From the cell containing the given text, extract its center point as (X, Y) coordinate. 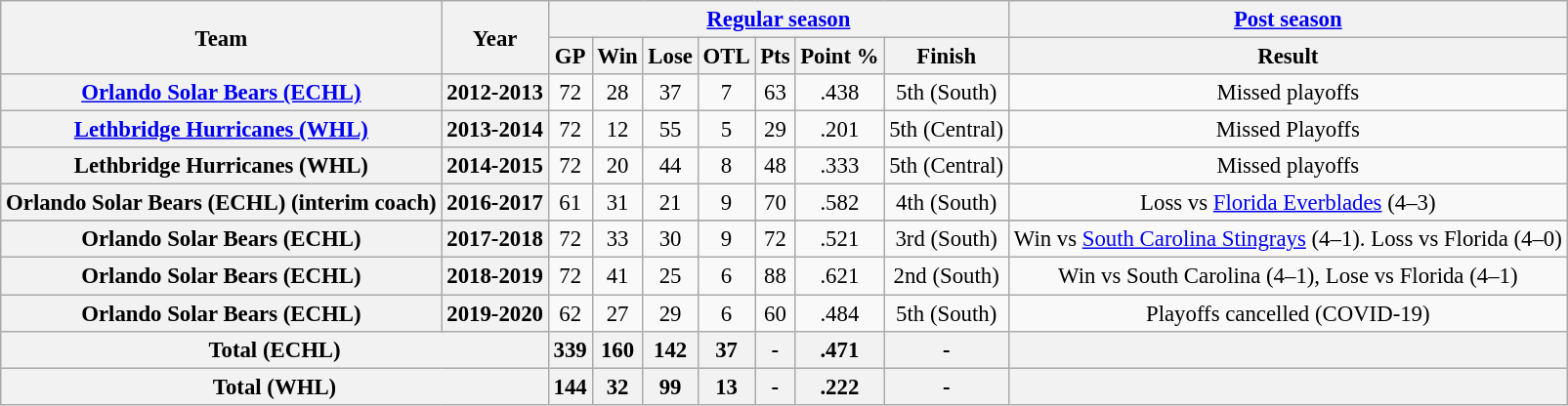
2016-2017 (494, 203)
5 (727, 130)
Point % (840, 57)
44 (670, 166)
Win vs South Carolina Stingrays (4–1). Loss vs Florida (4–0) (1288, 239)
Total (ECHL) (275, 349)
.333 (840, 166)
Pts (776, 57)
70 (776, 203)
.222 (840, 386)
.201 (840, 130)
28 (617, 93)
142 (670, 349)
144 (571, 386)
63 (776, 93)
Post season (1288, 20)
Lose (670, 57)
Orlando Solar Bears (ECHL) (interim coach) (221, 203)
Missed Playoffs (1288, 130)
Result (1288, 57)
88 (776, 276)
.438 (840, 93)
2013-2014 (494, 130)
.582 (840, 203)
25 (670, 276)
31 (617, 203)
OTL (727, 57)
160 (617, 349)
62 (571, 313)
.484 (840, 313)
2017-2018 (494, 239)
3rd (South) (947, 239)
13 (727, 386)
.621 (840, 276)
Loss vs Florida Everblades (4–3) (1288, 203)
2019-2020 (494, 313)
41 (617, 276)
20 (617, 166)
.521 (840, 239)
Playoffs cancelled (COVID-19) (1288, 313)
Year (494, 37)
32 (617, 386)
8 (727, 166)
Win vs South Carolina (4–1), Lose vs Florida (4–1) (1288, 276)
7 (727, 93)
2014-2015 (494, 166)
Win (617, 57)
55 (670, 130)
Regular season (778, 20)
99 (670, 386)
60 (776, 313)
21 (670, 203)
Team (221, 37)
Total (WHL) (275, 386)
61 (571, 203)
GP (571, 57)
12 (617, 130)
4th (South) (947, 203)
Finish (947, 57)
339 (571, 349)
48 (776, 166)
33 (617, 239)
30 (670, 239)
2018-2019 (494, 276)
2nd (South) (947, 276)
.471 (840, 349)
2012-2013 (494, 93)
27 (617, 313)
